Identify which cell holds the provided text, then report its [X, Y] central coordinate. 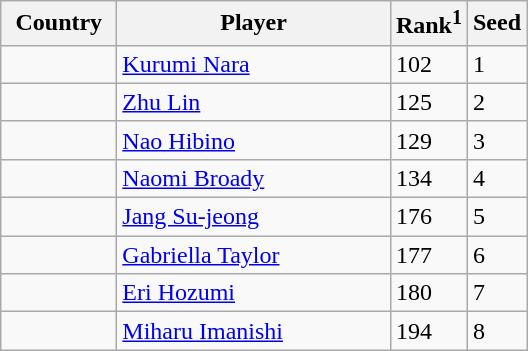
102 [428, 64]
5 [496, 217]
125 [428, 102]
176 [428, 217]
Country [59, 24]
129 [428, 140]
Gabriella Taylor [254, 255]
4 [496, 178]
2 [496, 102]
8 [496, 331]
1 [496, 64]
Jang Su-jeong [254, 217]
194 [428, 331]
Kurumi Nara [254, 64]
Rank1 [428, 24]
Nao Hibino [254, 140]
3 [496, 140]
Naomi Broady [254, 178]
Seed [496, 24]
Zhu Lin [254, 102]
7 [496, 293]
Eri Hozumi [254, 293]
6 [496, 255]
134 [428, 178]
177 [428, 255]
Miharu Imanishi [254, 331]
Player [254, 24]
180 [428, 293]
